Extract the [X, Y] coordinate from the center of the cell holding the provided text.  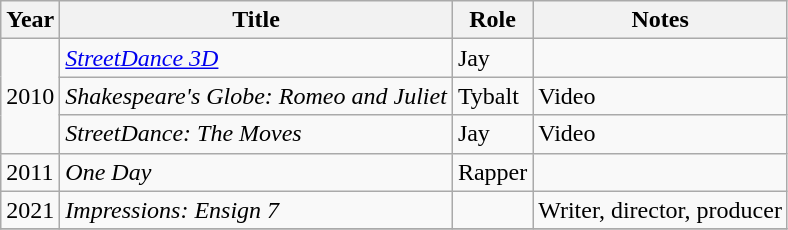
StreetDance: The Moves [256, 134]
Notes [660, 20]
One Day [256, 172]
Tybalt [492, 96]
Year [30, 20]
Impressions: Ensign 7 [256, 210]
2021 [30, 210]
2010 [30, 96]
Title [256, 20]
Role [492, 20]
2011 [30, 172]
Writer, director, producer [660, 210]
Shakespeare's Globe: Romeo and Juliet [256, 96]
Rapper [492, 172]
StreetDance 3D [256, 58]
